From the cell containing the given text, extract its center point as (x, y) coordinate. 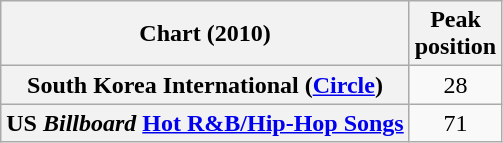
28 (455, 85)
71 (455, 123)
US Billboard Hot R&B/Hip-Hop Songs (205, 123)
Peakposition (455, 34)
South Korea International (Circle) (205, 85)
Chart (2010) (205, 34)
